Extract the (X, Y) coordinate from the center of the cell holding the provided text.  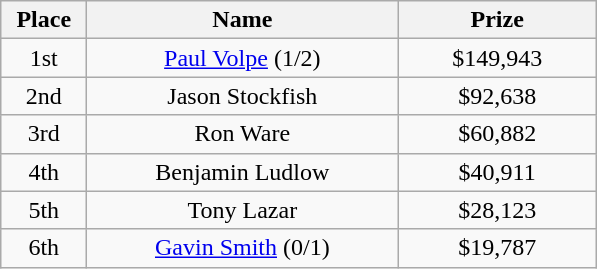
Paul Volpe (1/2) (242, 58)
5th (44, 210)
Benjamin Ludlow (242, 172)
Name (242, 20)
Prize (498, 20)
$19,787 (498, 248)
$92,638 (498, 96)
1st (44, 58)
Ron Ware (242, 134)
$28,123 (498, 210)
Place (44, 20)
2nd (44, 96)
6th (44, 248)
$40,911 (498, 172)
3rd (44, 134)
$60,882 (498, 134)
Jason Stockfish (242, 96)
Gavin Smith (0/1) (242, 248)
Tony Lazar (242, 210)
$149,943 (498, 58)
4th (44, 172)
